Detect which cell encompasses the target text, then output its (X, Y) center coordinate. 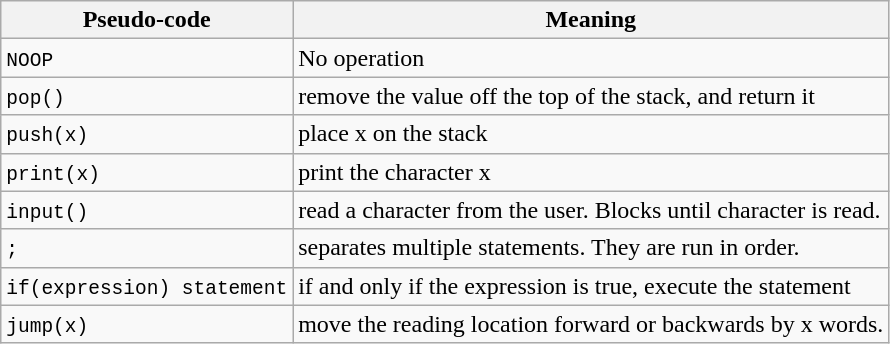
read a character from the user. Blocks until character is read. (591, 210)
; (147, 248)
print(x) (147, 172)
jump(x) (147, 324)
place x on the stack (591, 134)
move the reading location forward or backwards by x words. (591, 324)
Pseudo-code (147, 20)
No operation (591, 58)
push(x) (147, 134)
input() (147, 210)
Meaning (591, 20)
NOOP (147, 58)
pop() (147, 96)
print the character x (591, 172)
if and only if the expression is true, execute the statement (591, 286)
remove the value off the top of the stack, and return it (591, 96)
if(expression) statement (147, 286)
separates multiple statements. They are run in order. (591, 248)
